Extract the (x, y) coordinate from the center of the cell holding the provided text.  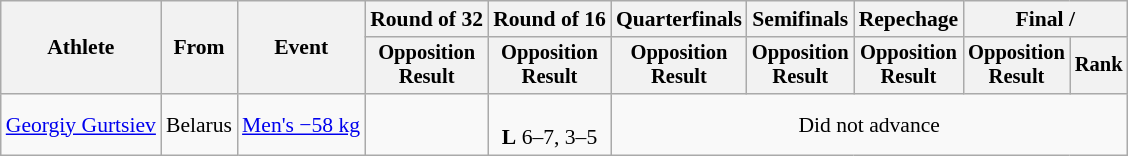
Final / (1045, 19)
Round of 32 (426, 19)
Rank (1099, 66)
From (199, 48)
Semifinals (800, 19)
Did not advance (869, 124)
Belarus (199, 124)
Georgiy Gurtsiev (81, 124)
Event (301, 48)
L 6–7, 3–5 (550, 124)
Quarterfinals (679, 19)
Round of 16 (550, 19)
Repechage (909, 19)
Athlete (81, 48)
Men's −58 kg (301, 124)
